Determine the (X, Y) coordinate at the center of the cell enclosing the given text.  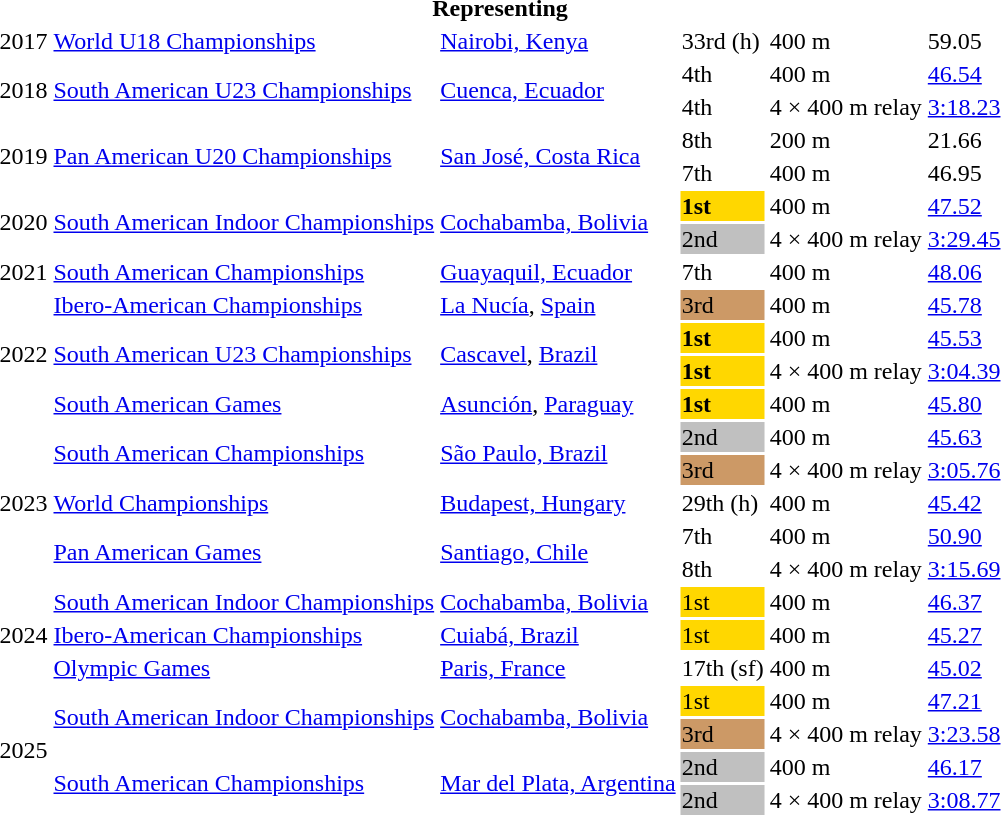
Guayaquil, Ecuador (558, 272)
World U18 Championships (244, 41)
Olympic Games (244, 668)
Asunción, Paraguay (558, 404)
17th (sf) (722, 668)
33rd (h) (722, 41)
Cuenca, Ecuador (558, 90)
Pan American U20 Championships (244, 156)
Santiago, Chile (558, 552)
La Nucía, Spain (558, 305)
Pan American Games (244, 552)
Nairobi, Kenya (558, 41)
29th (h) (722, 503)
Budapest, Hungary (558, 503)
South American Games (244, 404)
Cuiabá, Brazil (558, 635)
World Championships (244, 503)
200 m (846, 140)
San José, Costa Rica (558, 156)
Paris, France (558, 668)
Mar del Plata, Argentina (558, 784)
Cascavel, Brazil (558, 354)
São Paulo, Brazil (558, 454)
